Provide the (X, Y) coordinate of the cell's center where the given text is located.  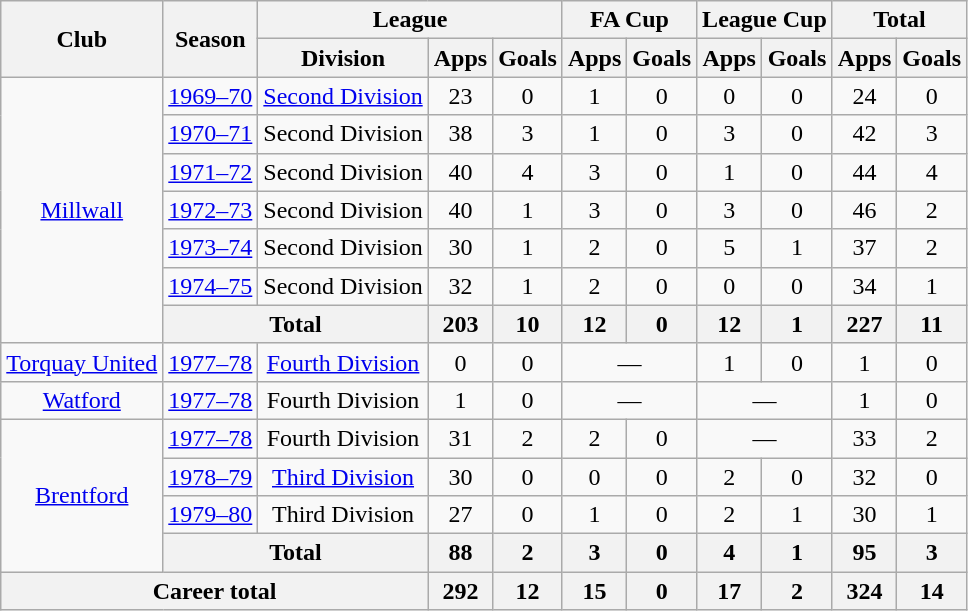
37 (864, 248)
31 (460, 438)
10 (528, 324)
Career total (214, 591)
1979–80 (210, 515)
227 (864, 324)
324 (864, 591)
17 (730, 591)
44 (864, 172)
27 (460, 515)
1973–74 (210, 248)
Millwall (82, 210)
1972–73 (210, 210)
42 (864, 134)
88 (460, 553)
34 (864, 286)
95 (864, 553)
Club (82, 39)
11 (932, 324)
38 (460, 134)
292 (460, 591)
Division (343, 58)
1969–70 (210, 96)
46 (864, 210)
League Cup (765, 20)
Torquay United (82, 362)
Brentford (82, 495)
1971–72 (210, 172)
1978–79 (210, 477)
Season (210, 39)
Watford (82, 400)
FA Cup (629, 20)
League (410, 20)
14 (932, 591)
15 (594, 591)
203 (460, 324)
23 (460, 96)
24 (864, 96)
33 (864, 438)
1970–71 (210, 134)
1974–75 (210, 286)
5 (730, 248)
